Find where the given text appears and provide that cell's center as [x, y] coordinate. 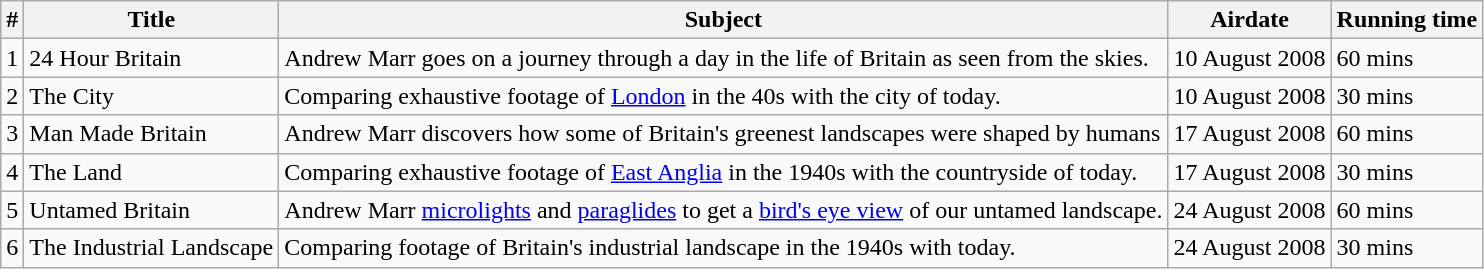
The City [152, 96]
6 [12, 248]
4 [12, 172]
Airdate [1250, 20]
5 [12, 210]
Man Made Britain [152, 134]
Running time [1407, 20]
24 Hour Britain [152, 58]
Title [152, 20]
Comparing exhaustive footage of East Anglia in the 1940s with the countryside of today. [724, 172]
Untamed Britain [152, 210]
# [12, 20]
The Land [152, 172]
Andrew Marr discovers how some of Britain's greenest landscapes were shaped by humans [724, 134]
2 [12, 96]
Comparing footage of Britain's industrial landscape in the 1940s with today. [724, 248]
3 [12, 134]
Andrew Marr goes on a journey through a day in the life of Britain as seen from the skies. [724, 58]
Andrew Marr microlights and paraglides to get a bird's eye view of our untamed landscape. [724, 210]
1 [12, 58]
The Industrial Landscape [152, 248]
Comparing exhaustive footage of London in the 40s with the city of today. [724, 96]
Subject [724, 20]
